For the text-containing cell, return its midpoint in [X, Y] coordinate format. 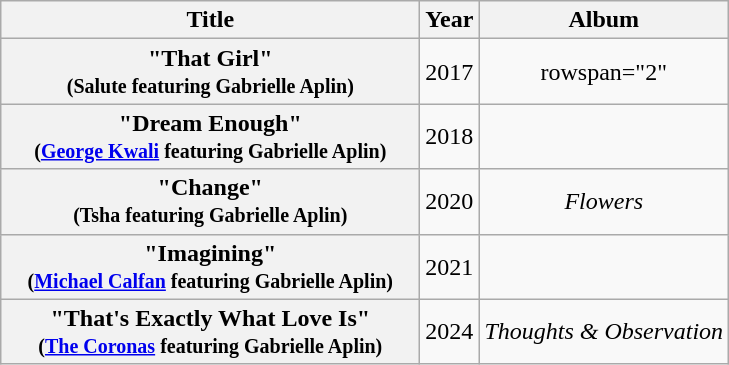
2018 [450, 136]
rowspan="2" [604, 72]
"Change"(Tsha featuring Gabrielle Aplin) [210, 202]
"Dream Enough"(George Kwali featuring Gabrielle Aplin) [210, 136]
2017 [450, 72]
2020 [450, 202]
2021 [450, 266]
"Imagining" (Michael Calfan featuring Gabrielle Aplin) [210, 266]
Title [210, 20]
Flowers [604, 202]
Thoughts & Observation [604, 332]
"That's Exactly What Love Is" (The Coronas featuring Gabrielle Aplin) [210, 332]
2024 [450, 332]
Year [450, 20]
Album [604, 20]
"That Girl"(Salute featuring Gabrielle Aplin) [210, 72]
